Detect which cell encompasses the target text, then output its [x, y] center coordinate. 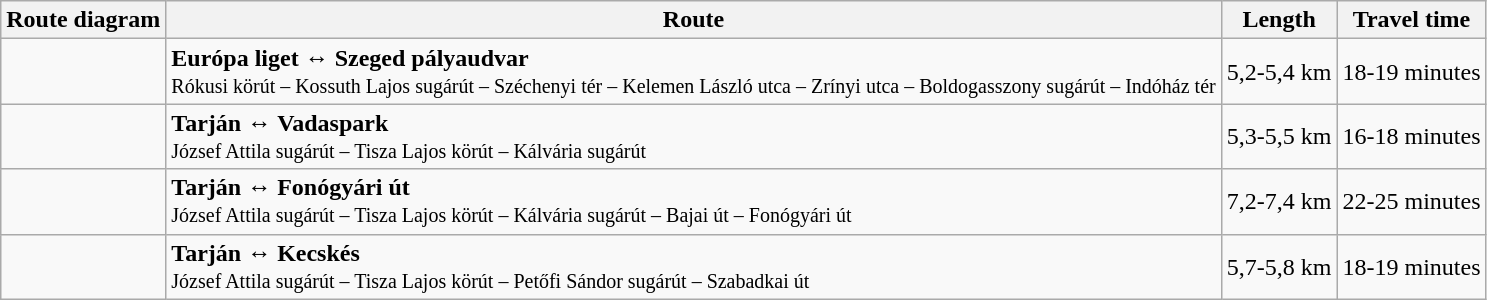
Route [694, 20]
5,7-5,8 km [1279, 266]
Tarján ↔ Fonógyári útJózsef Attila sugárút – Tisza Lajos körút – Kálvária sugárút – Bajai út – Fonógyári út [694, 202]
Route diagram [84, 20]
16-18 minutes [1412, 136]
22-25 minutes [1412, 202]
Tarján ↔ VadasparkJózsef Attila sugárút – Tisza Lajos körút – Kálvária sugárút [694, 136]
5,3-5,5 km [1279, 136]
Travel time [1412, 20]
Tarján ↔ KecskésJózsef Attila sugárút – Tisza Lajos körút – Petőfi Sándor sugárút – Szabadkai út [694, 266]
7,2-7,4 km [1279, 202]
5,2-5,4 km [1279, 72]
Length [1279, 20]
